Find where the given text appears and provide that cell's center as (X, Y) coordinate. 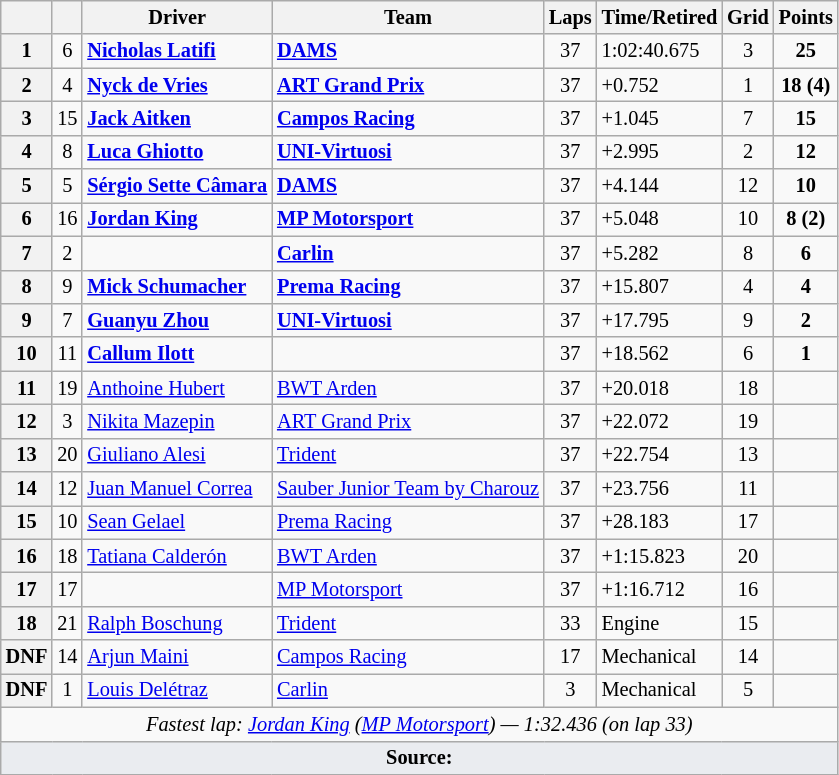
Louis Delétraz (177, 690)
Sérgio Sette Câmara (177, 186)
Sauber Junior Team by Charouz (408, 489)
+18.562 (660, 354)
+15.807 (660, 287)
Nicholas Latifi (177, 51)
33 (570, 623)
Arjun Maini (177, 657)
Juan Manuel Correa (177, 489)
Anthoine Hubert (177, 388)
Grid (748, 17)
+20.018 (660, 388)
Team (408, 17)
1:02:40.675 (660, 51)
Callum Ilott (177, 354)
+22.754 (660, 455)
+0.752 (660, 85)
+1.045 (660, 118)
Fastest lap: Jordan King (MP Motorsport) — 1:32.436 (on lap 33) (420, 724)
8 (2) (806, 219)
+2.995 (660, 152)
+4.144 (660, 186)
Tatiana Calderón (177, 556)
Laps (570, 17)
25 (806, 51)
+5.048 (660, 219)
Engine (660, 623)
Mick Schumacher (177, 287)
Nikita Mazepin (177, 421)
+5.282 (660, 253)
+23.756 (660, 489)
Ralph Boschung (177, 623)
Giuliano Alesi (177, 455)
Points (806, 17)
Driver (177, 17)
+17.795 (660, 320)
+1:15.823 (660, 556)
Jack Aitken (177, 118)
+28.183 (660, 522)
Guanyu Zhou (177, 320)
21 (67, 623)
+22.072 (660, 421)
Luca Ghiotto (177, 152)
Sean Gelael (177, 522)
18 (4) (806, 85)
+1:16.712 (660, 589)
Jordan King (177, 219)
Time/Retired (660, 17)
Nyck de Vries (177, 85)
Source: (420, 758)
